From the cell containing the given text, extract its center point as [x, y] coordinate. 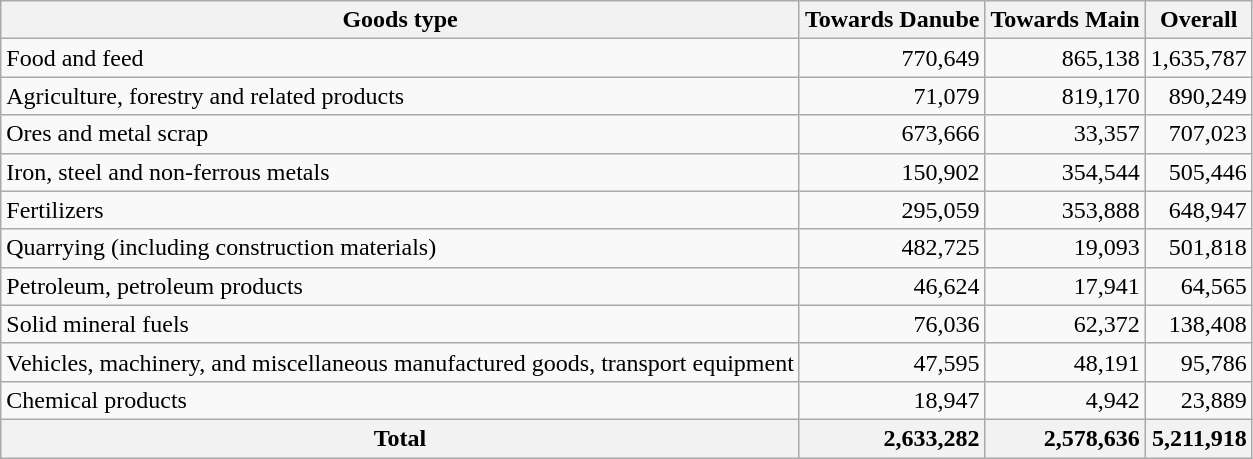
4,942 [1065, 400]
Vehicles, machinery, and miscellaneous manufactured goods, transport equipment [400, 362]
64,565 [1198, 286]
33,357 [1065, 134]
150,902 [892, 172]
2,633,282 [892, 438]
47,595 [892, 362]
865,138 [1065, 58]
Overall [1198, 20]
819,170 [1065, 96]
18,947 [892, 400]
62,372 [1065, 324]
Fertilizers [400, 210]
19,093 [1065, 248]
295,059 [892, 210]
673,666 [892, 134]
Quarrying (including construction materials) [400, 248]
76,036 [892, 324]
138,408 [1198, 324]
95,786 [1198, 362]
71,079 [892, 96]
Agriculture, forestry and related products [400, 96]
648,947 [1198, 210]
Goods type [400, 20]
Food and feed [400, 58]
Iron, steel and non-ferrous metals [400, 172]
46,624 [892, 286]
505,446 [1198, 172]
5,211,918 [1198, 438]
48,191 [1065, 362]
482,725 [892, 248]
2,578,636 [1065, 438]
890,249 [1198, 96]
Solid mineral fuels [400, 324]
17,941 [1065, 286]
Total [400, 438]
Ores and metal scrap [400, 134]
Towards Main [1065, 20]
707,023 [1198, 134]
23,889 [1198, 400]
1,635,787 [1198, 58]
501,818 [1198, 248]
Chemical products [400, 400]
354,544 [1065, 172]
353,888 [1065, 210]
Petroleum, petroleum products [400, 286]
770,649 [892, 58]
Towards Danube [892, 20]
